Extract the [x, y] coordinate from the center of the cell holding the provided text.  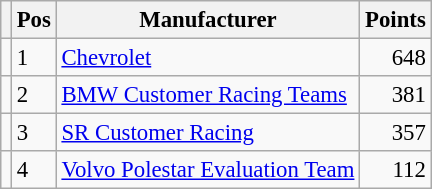
357 [396, 133]
SR Customer Racing [208, 133]
3 [34, 133]
4 [34, 170]
381 [396, 95]
Chevrolet [208, 58]
Manufacturer [208, 20]
BMW Customer Racing Teams [208, 95]
Points [396, 20]
648 [396, 58]
112 [396, 170]
1 [34, 58]
2 [34, 95]
Pos [34, 20]
Volvo Polestar Evaluation Team [208, 170]
